Capture the cell that displays the provided text and extract its (X, Y) central coordinate. 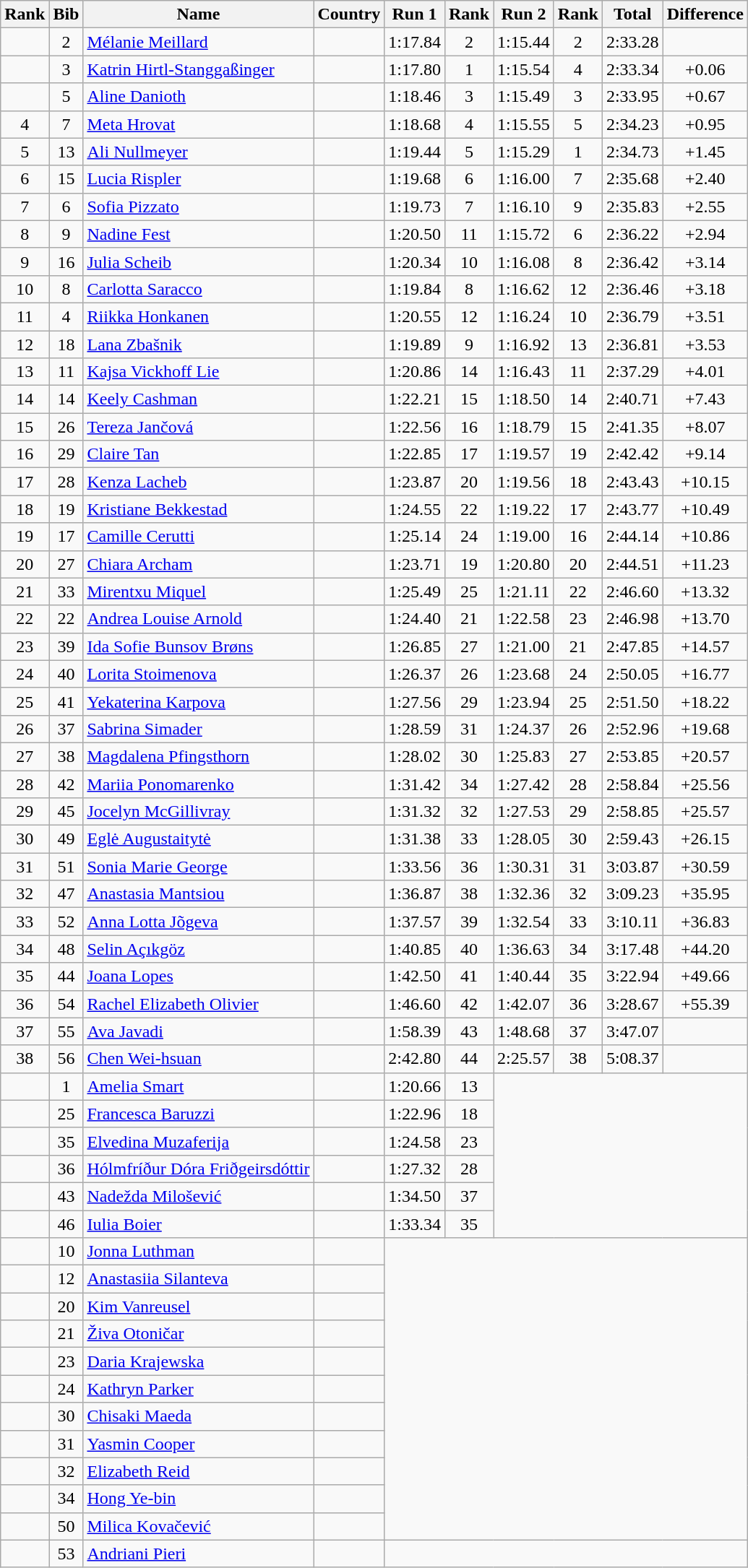
1:48.68 (524, 1031)
1:26.85 (415, 646)
1:25.14 (415, 537)
+3.18 (705, 289)
1:15.54 (524, 69)
+19.68 (705, 729)
+3.51 (705, 316)
+44.20 (705, 949)
Živa Otoničar (198, 1334)
Hólmfríður Dóra Friðgeirsdóttir (198, 1169)
1:33.56 (415, 867)
2:35.68 (632, 179)
1:27.42 (524, 784)
1:19.68 (415, 179)
1:19.89 (415, 345)
1:18.46 (415, 97)
1:16.62 (524, 289)
47 (66, 894)
Name (198, 14)
Run 2 (524, 14)
2:34.23 (632, 124)
Sofia Pizzato (198, 207)
+36.83 (705, 922)
Daria Krajewska (198, 1361)
Claire Tan (198, 454)
3:03.87 (632, 867)
1:19.84 (415, 289)
Ava Javadi (198, 1031)
Sonia Marie George (198, 867)
1:31.32 (415, 812)
54 (66, 1004)
1:32.54 (524, 922)
+20.57 (705, 756)
+25.57 (705, 812)
3:09.23 (632, 894)
+9.14 (705, 454)
Kristiane Bekkestad (198, 509)
+2.40 (705, 179)
Kathryn Parker (198, 1389)
2:46.98 (632, 619)
1:15.72 (524, 234)
Kenza Lacheb (198, 482)
1:31.42 (415, 784)
2:58.85 (632, 812)
2:34.73 (632, 152)
Elizabeth Reid (198, 1471)
1:25.49 (415, 592)
Camille Cerutti (198, 537)
1:36.87 (415, 894)
Jocelyn McGillivray (198, 812)
+13.70 (705, 619)
1:16.00 (524, 179)
1:22.21 (415, 399)
2:36.81 (632, 345)
56 (66, 1059)
+3.53 (705, 345)
1:46.60 (415, 1004)
1:23.94 (524, 701)
1:15.44 (524, 42)
1:28.05 (524, 839)
1:58.39 (415, 1031)
1:19.00 (524, 537)
Nadine Fest (198, 234)
1:22.56 (415, 427)
+0.06 (705, 69)
1:27.53 (524, 812)
2:47.85 (632, 646)
Anastasiia Silanteva (198, 1279)
Katrin Hirtl-Stanggaßinger (198, 69)
Mirentxu Miquel (198, 592)
Eglė Augustaitytė (198, 839)
+13.32 (705, 592)
+35.95 (705, 894)
+18.22 (705, 701)
2:33.34 (632, 69)
1:19.57 (524, 454)
Yasmin Cooper (198, 1444)
1:34.50 (415, 1196)
2:50.05 (632, 674)
1:23.87 (415, 482)
1:24.37 (524, 729)
Rachel Elizabeth Olivier (198, 1004)
Mariia Ponomarenko (198, 784)
Nadežda Milošević (198, 1196)
Chen Wei-hsuan (198, 1059)
1:36.63 (524, 949)
Sabrina Simader (198, 729)
1:31.38 (415, 839)
2:59.43 (632, 839)
+16.77 (705, 674)
+30.59 (705, 867)
55 (66, 1031)
1:42.07 (524, 1004)
Anastasia Mantsiou (198, 894)
1:40.44 (524, 976)
1:16.92 (524, 345)
Meta Hrovat (198, 124)
Elvedina Muzaferija (198, 1141)
2:33.28 (632, 42)
2:36.42 (632, 261)
+14.57 (705, 646)
1:19.56 (524, 482)
Francesca Baruzzi (198, 1114)
1:42.50 (415, 976)
1:17.80 (415, 69)
Lana Zbašnik (198, 345)
2:42.42 (632, 454)
1:19.22 (524, 509)
Jonna Luthman (198, 1252)
1:21.00 (524, 646)
1:18.50 (524, 399)
+10.49 (705, 509)
1:22.96 (415, 1114)
1:25.83 (524, 756)
Keely Cashman (198, 399)
3:28.67 (632, 1004)
1:18.79 (524, 427)
+10.15 (705, 482)
2:35.83 (632, 207)
1:15.55 (524, 124)
1:30.31 (524, 867)
1:33.34 (415, 1224)
50 (66, 1526)
1:27.32 (415, 1169)
+0.67 (705, 97)
48 (66, 949)
+10.86 (705, 537)
Yekaterina Karpova (198, 701)
+25.56 (705, 784)
2:43.77 (632, 509)
Kajsa Vickhoff Lie (198, 372)
1:37.57 (415, 922)
2:58.84 (632, 784)
+3.14 (705, 261)
2:36.46 (632, 289)
1:20.66 (415, 1086)
Andrea Louise Arnold (198, 619)
+1.45 (705, 152)
Total (632, 14)
1:23.71 (415, 564)
2:52.96 (632, 729)
Aline Danioth (198, 97)
2:51.50 (632, 701)
2:42.80 (415, 1059)
2:44.14 (632, 537)
1:15.29 (524, 152)
Selin Açıkgöz (198, 949)
+49.66 (705, 976)
2:46.60 (632, 592)
1:20.86 (415, 372)
+0.95 (705, 124)
2:36.22 (632, 234)
Joana Lopes (198, 976)
Chisaki Maeda (198, 1416)
Lucia Rispler (198, 179)
49 (66, 839)
Julia Scheib (198, 261)
+55.39 (705, 1004)
+2.55 (705, 207)
1:19.73 (415, 207)
Ida Sofie Bunsov Brøns (198, 646)
1:16.08 (524, 261)
1:21.11 (524, 592)
3:17.48 (632, 949)
Lorita Stoimenova (198, 674)
Mélanie Meillard (198, 42)
1:28.59 (415, 729)
+11.23 (705, 564)
1:24.58 (415, 1141)
1:20.34 (415, 261)
2:41.35 (632, 427)
Country (349, 14)
3:10.11 (632, 922)
1:27.56 (415, 701)
5:08.37 (632, 1059)
2:33.95 (632, 97)
3:47.07 (632, 1031)
+4.01 (705, 372)
53 (66, 1554)
Carlotta Saracco (198, 289)
1:15.49 (524, 97)
51 (66, 867)
1:23.68 (524, 674)
Ali Nullmeyer (198, 152)
Tereza Jančová (198, 427)
1:17.84 (415, 42)
1:24.40 (415, 619)
Iulia Boier (198, 1224)
2:53.85 (632, 756)
Chiara Archam (198, 564)
1:40.85 (415, 949)
2:36.79 (632, 316)
2:40.71 (632, 399)
Kim Vanreusel (198, 1307)
45 (66, 812)
52 (66, 922)
Bib (66, 14)
1:28.02 (415, 756)
Difference (705, 14)
1:20.55 (415, 316)
2:25.57 (524, 1059)
+26.15 (705, 839)
Hong Ye-bin (198, 1499)
1:20.80 (524, 564)
Anna Lotta Jõgeva (198, 922)
1:22.85 (415, 454)
2:43.43 (632, 482)
2:44.51 (632, 564)
1:20.50 (415, 234)
Andriani Pieri (198, 1554)
Riikka Honkanen (198, 316)
+2.94 (705, 234)
1:16.43 (524, 372)
+7.43 (705, 399)
3:22.94 (632, 976)
1:24.55 (415, 509)
Milica Kovačević (198, 1526)
1:18.68 (415, 124)
1:26.37 (415, 674)
2:37.29 (632, 372)
1:16.24 (524, 316)
46 (66, 1224)
Amelia Smart (198, 1086)
Magdalena Pfingsthorn (198, 756)
1:16.10 (524, 207)
1:22.58 (524, 619)
+8.07 (705, 427)
Run 1 (415, 14)
1:19.44 (415, 152)
1:32.36 (524, 894)
